Scan for the cell matching the given text and deliver its (x, y) coordinate at center. 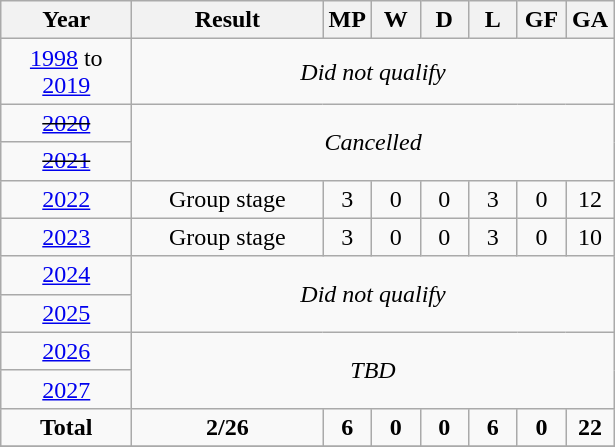
GA (590, 20)
GF (542, 20)
10 (590, 237)
MP (348, 20)
2026 (66, 351)
L (494, 20)
2024 (66, 275)
TBD (373, 370)
2027 (66, 389)
Total (66, 427)
12 (590, 199)
W (396, 20)
Result (228, 20)
2020 (66, 123)
2022 (66, 199)
2025 (66, 313)
2021 (66, 161)
2023 (66, 237)
22 (590, 427)
2/26 (228, 427)
D (444, 20)
Year (66, 20)
1998 to 2019 (66, 72)
Cancelled (373, 142)
